From the cell containing the given text, extract its center point as (X, Y) coordinate. 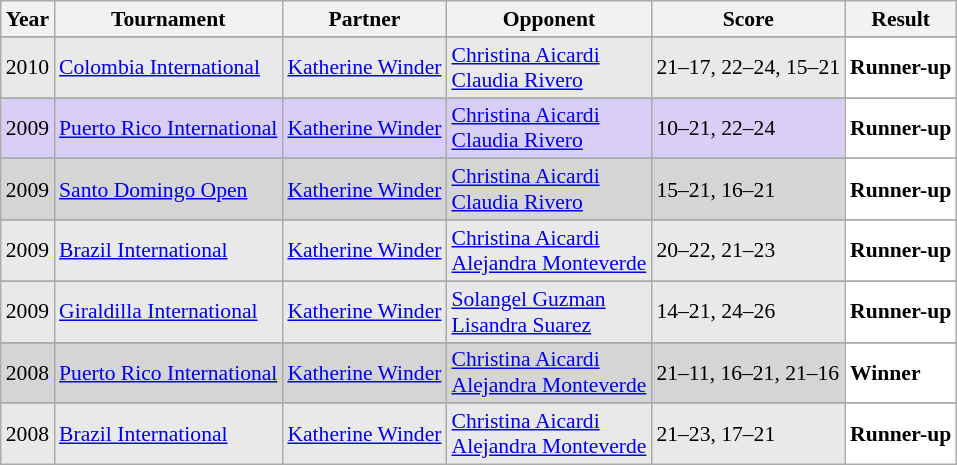
Colombia International (168, 68)
Result (900, 19)
Score (748, 19)
14–21, 24–26 (748, 312)
21–11, 16–21, 21–16 (748, 372)
15–21, 16–21 (748, 190)
21–17, 22–24, 15–21 (748, 68)
Santo Domingo Open (168, 190)
20–22, 21–23 (748, 250)
10–21, 22–24 (748, 128)
Partner (364, 19)
Year (28, 19)
Solangel Guzman Lisandra Suarez (548, 312)
2010 (28, 68)
Opponent (548, 19)
21–23, 17–21 (748, 434)
Tournament (168, 19)
Winner (900, 372)
Giraldilla International (168, 312)
